Search for the cell housing the specified text and yield its (x, y) center coordinate. 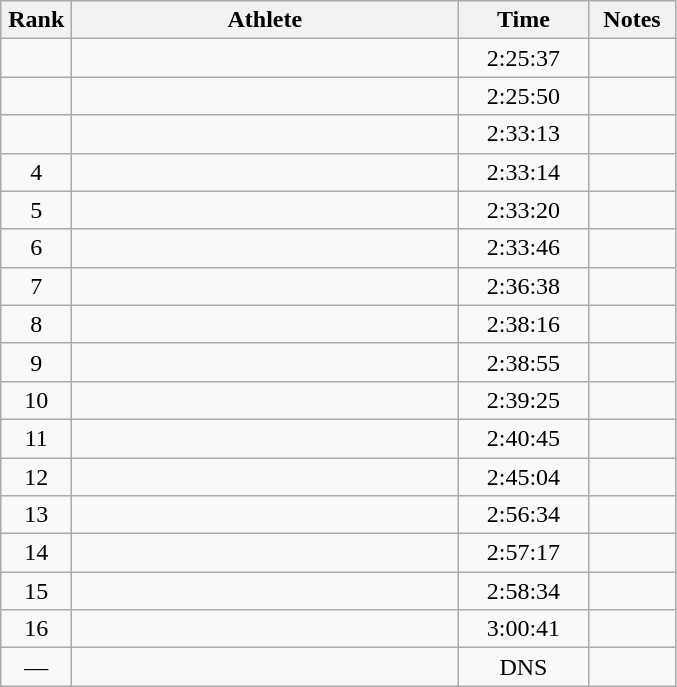
Athlete (265, 20)
2:45:04 (524, 477)
16 (36, 629)
2:56:34 (524, 515)
2:33:13 (524, 134)
Time (524, 20)
2:33:46 (524, 248)
2:33:14 (524, 172)
2:25:37 (524, 58)
2:38:55 (524, 362)
2:57:17 (524, 553)
4 (36, 172)
2:36:38 (524, 286)
3:00:41 (524, 629)
5 (36, 210)
— (36, 667)
2:25:50 (524, 96)
15 (36, 591)
13 (36, 515)
2:38:16 (524, 324)
2:58:34 (524, 591)
2:40:45 (524, 438)
6 (36, 248)
8 (36, 324)
14 (36, 553)
2:39:25 (524, 400)
9 (36, 362)
7 (36, 286)
Notes (632, 20)
11 (36, 438)
10 (36, 400)
12 (36, 477)
DNS (524, 667)
Rank (36, 20)
2:33:20 (524, 210)
